From the cell containing the given text, extract its center point as (x, y) coordinate. 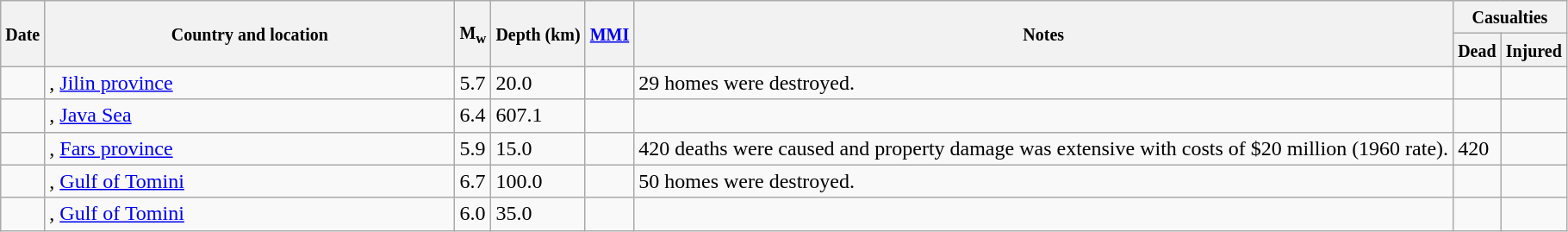
35.0 (538, 214)
Casualties (1510, 17)
15.0 (538, 148)
Depth (km) (538, 34)
Mw (473, 34)
MMI (610, 34)
5.9 (473, 148)
607.1 (538, 116)
Notes (1044, 34)
100.0 (538, 181)
29 homes were destroyed. (1044, 83)
6.4 (473, 116)
420 (1478, 148)
, Java Sea (250, 116)
Injured (1534, 50)
20.0 (538, 83)
Date (22, 34)
5.7 (473, 83)
Dead (1478, 50)
50 homes were destroyed. (1044, 181)
6.0 (473, 214)
6.7 (473, 181)
420 deaths were caused and property damage was extensive with costs of $20 million (1960 rate). (1044, 148)
, Fars province (250, 148)
, Jilin province (250, 83)
Country and location (250, 34)
